Search for the cell housing the specified text and yield its (x, y) center coordinate. 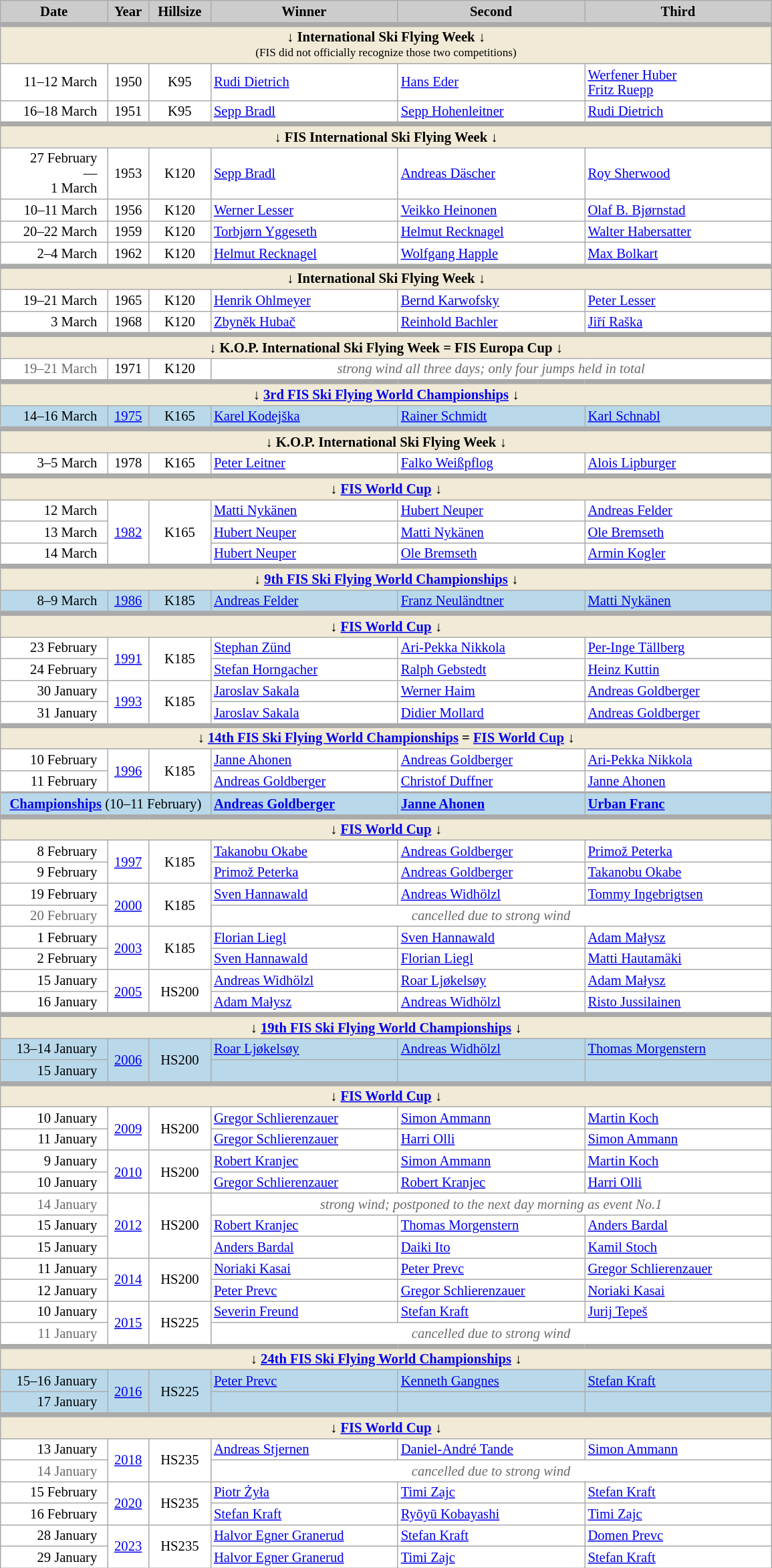
13 January (54, 1449)
Urban Franc (678, 804)
31 January (54, 713)
Kamil Stoch (678, 1246)
Jiří Raška (678, 322)
14–16 March (54, 417)
3 March (54, 322)
10–11 March (54, 210)
2009 (128, 1128)
2006 (128, 1060)
16 February (54, 1514)
↓ FIS International Ski Flying Week ↓ (386, 135)
Championships (10–11 February) (106, 804)
2000 (128, 904)
15 February (54, 1492)
↓ K.O.P. International Ski Flying Week = FIS Europa Cup ↓ (386, 346)
2–4 March (54, 254)
11 February (54, 781)
1 February (54, 937)
Daniel-André Tande (491, 1449)
↓ 24th FIS Ski Flying World Championships ↓ (386, 1357)
Andreas Däscher (491, 173)
Andreas Stjernen (304, 1449)
1978 (128, 464)
Zbyněk Hubač (304, 322)
Wolfgang Happle (491, 254)
Armin Kogler (678, 554)
28 January (54, 1535)
29 January (54, 1557)
9 January (54, 1161)
Winner (304, 12)
1965 (128, 300)
↓ 9th FIS Ski Flying World Championships ↓ (386, 578)
Roy Sherwood (678, 173)
Franz Neuländtner (491, 602)
13–14 January (54, 1048)
1993 (128, 703)
16–18 March (54, 112)
13 March (54, 532)
Olaf B. Bjørnstad (678, 210)
Christof Duffner (491, 781)
8 February (54, 851)
Alois Lipburger (678, 464)
Torbjørn Yggeseth (304, 231)
Daiki Ito (491, 1246)
1951 (128, 112)
Heinz Kuttin (678, 669)
15–16 January (54, 1380)
17 January (54, 1403)
↓ K.O.P. International Ski Flying Week ↓ (386, 440)
Sepp Hohenleitner (491, 112)
2003 (128, 947)
Stephan Zünd (304, 647)
Hans Eder (491, 82)
Karl Schnabl (678, 417)
Karel Kodejška (304, 417)
2016 (128, 1392)
Werner Lesser (304, 210)
11–12 March (54, 82)
↓ 3rd FIS Ski Flying World Championships ↓ (386, 393)
Walter Habersatter (678, 231)
1950 (128, 82)
1953 (128, 173)
Reinhold Bachler (491, 322)
Piotr Żyła (304, 1492)
Domen Prevc (678, 1535)
Risto Jussilainen (678, 1003)
24 February (54, 669)
Werfener Huber Fritz Ruepp (678, 82)
27 February — 1 March (54, 173)
2023 (128, 1546)
10 February (54, 760)
Falko Weißpflog (491, 464)
2012 (128, 1225)
2014 (128, 1279)
1968 (128, 322)
1962 (128, 254)
19 February (54, 893)
Matti Hautamäki (678, 958)
Tommy Ingebrigtsen (678, 893)
↓ 14th FIS Ski Flying World Championships = FIS World Cup ↓ (386, 737)
Ralph Gebstedt (491, 669)
2018 (128, 1460)
1982 (128, 533)
30 January (54, 691)
1991 (128, 658)
14 March (54, 554)
Max Bolkart (678, 254)
1996 (128, 770)
23 February (54, 647)
Ryōyū Kobayashi (491, 1514)
2015 (128, 1323)
1956 (128, 210)
Severin Freund (304, 1311)
3–5 March (54, 464)
strong wind all three days; only four jumps held in total (491, 369)
Werner Haim (491, 691)
Jurij Tepeš (678, 1311)
2020 (128, 1502)
20 February (54, 915)
Second (491, 12)
Kenneth Gangnes (491, 1380)
Didier Mollard (491, 713)
Hillsize (180, 12)
8–9 March (54, 602)
↓ 19th FIS Ski Flying World Championships ↓ (386, 1026)
Peter Lesser (678, 300)
Year (128, 12)
Per-Inge Tällberg (678, 647)
Date (54, 12)
2 February (54, 958)
2005 (128, 992)
16 January (54, 1003)
Peter Leitner (304, 464)
Third (678, 12)
↓ International Ski Flying Week ↓ (386, 277)
20–22 March (54, 231)
1971 (128, 369)
Veikko Heinonen (491, 210)
Henrik Ohlmeyer (304, 300)
2010 (128, 1171)
1959 (128, 231)
9 February (54, 872)
Bernd Karwofsky (491, 300)
1997 (128, 861)
Stefan Horngacher (304, 669)
12 March (54, 510)
Rainer Schmidt (491, 417)
strong wind; postponed to the next day morning as event No.1 (491, 1204)
↓ International Ski Flying Week ↓(FIS did not officially recognize those two competitions) (386, 44)
12 January (54, 1290)
1986 (128, 602)
1975 (128, 417)
